Find where the given text appears and provide that cell's center as (x, y) coordinate. 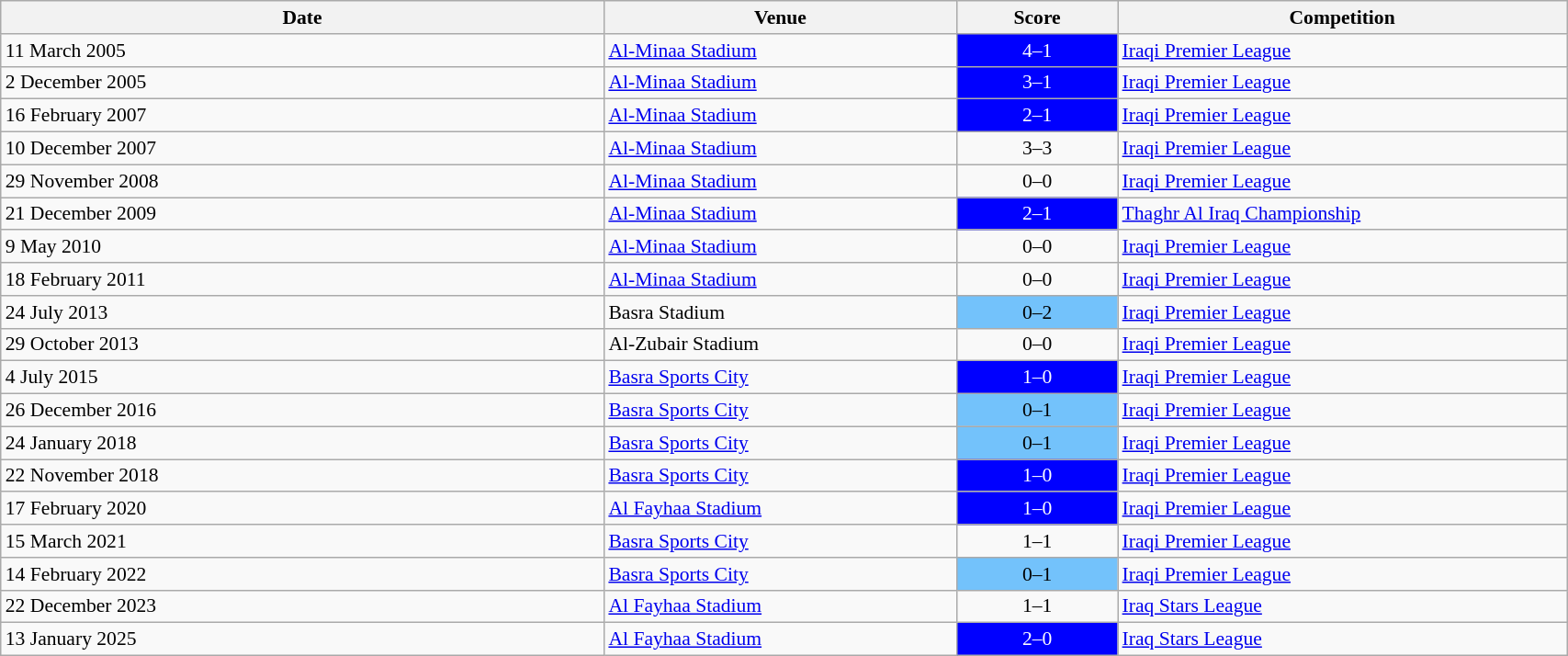
29 October 2013 (303, 345)
11 March 2005 (303, 51)
26 December 2016 (303, 411)
13 January 2025 (303, 639)
22 December 2023 (303, 606)
21 December 2009 (303, 214)
14 February 2022 (303, 574)
24 January 2018 (303, 443)
15 March 2021 (303, 541)
Basra Stadium (780, 312)
Al-Zubair Stadium (780, 345)
18 February 2011 (303, 279)
9 May 2010 (303, 247)
24 July 2013 (303, 312)
22 November 2018 (303, 476)
2–0 (1038, 639)
0–2 (1038, 312)
29 November 2008 (303, 181)
16 February 2007 (303, 116)
4–1 (1038, 51)
Date (303, 17)
4 July 2015 (303, 378)
Score (1038, 17)
2 December 2005 (303, 83)
Competition (1343, 17)
17 February 2020 (303, 509)
10 December 2007 (303, 149)
3–1 (1038, 83)
Thaghr Al Iraq Championship (1343, 214)
Venue (780, 17)
3–3 (1038, 149)
